Return [x, y] of the center of cell containing provided text 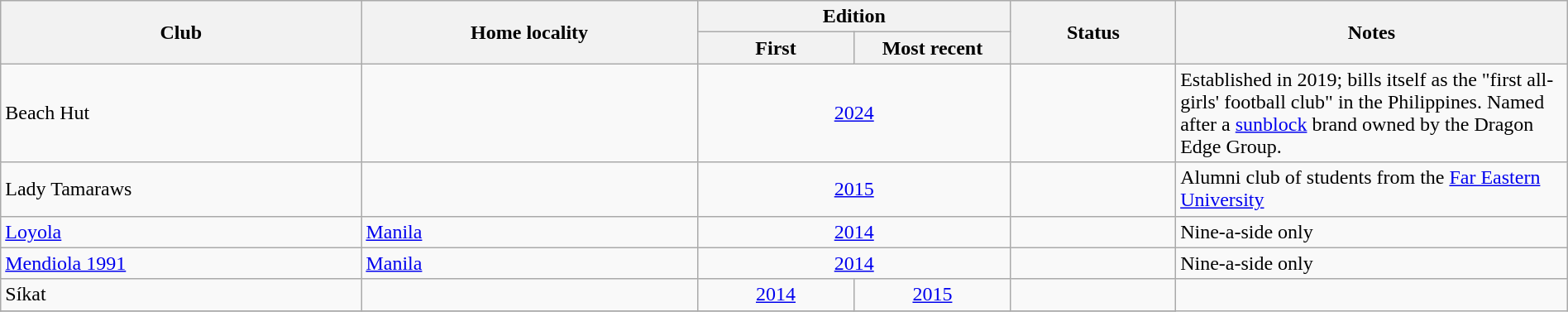
Home locality [529, 32]
Status [1093, 32]
First [776, 48]
2024 [853, 113]
Mendiola 1991 [181, 263]
Beach Hut [181, 113]
Most recent [933, 48]
Edition [853, 17]
Notes [1372, 32]
Loyola [181, 232]
Síkat [181, 295]
Club [181, 32]
Lady Tamaraws [181, 189]
Alumni club of students from the Far Eastern University [1372, 189]
